Provide the (x, y) coordinate of the cell's center where the given text is located.  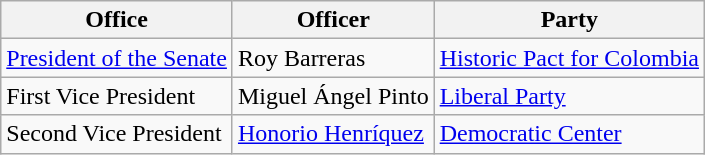
Office (117, 20)
Miguel Ángel Pinto (333, 96)
First Vice President (117, 96)
Officer (333, 20)
Honorio Henríquez (333, 134)
Liberal Party (569, 96)
Roy Barreras (333, 58)
Historic Pact for Colombia (569, 58)
Second Vice President (117, 134)
Party (569, 20)
Democratic Center (569, 134)
President of the Senate (117, 58)
